Return [X, Y] of the center of cell containing provided text 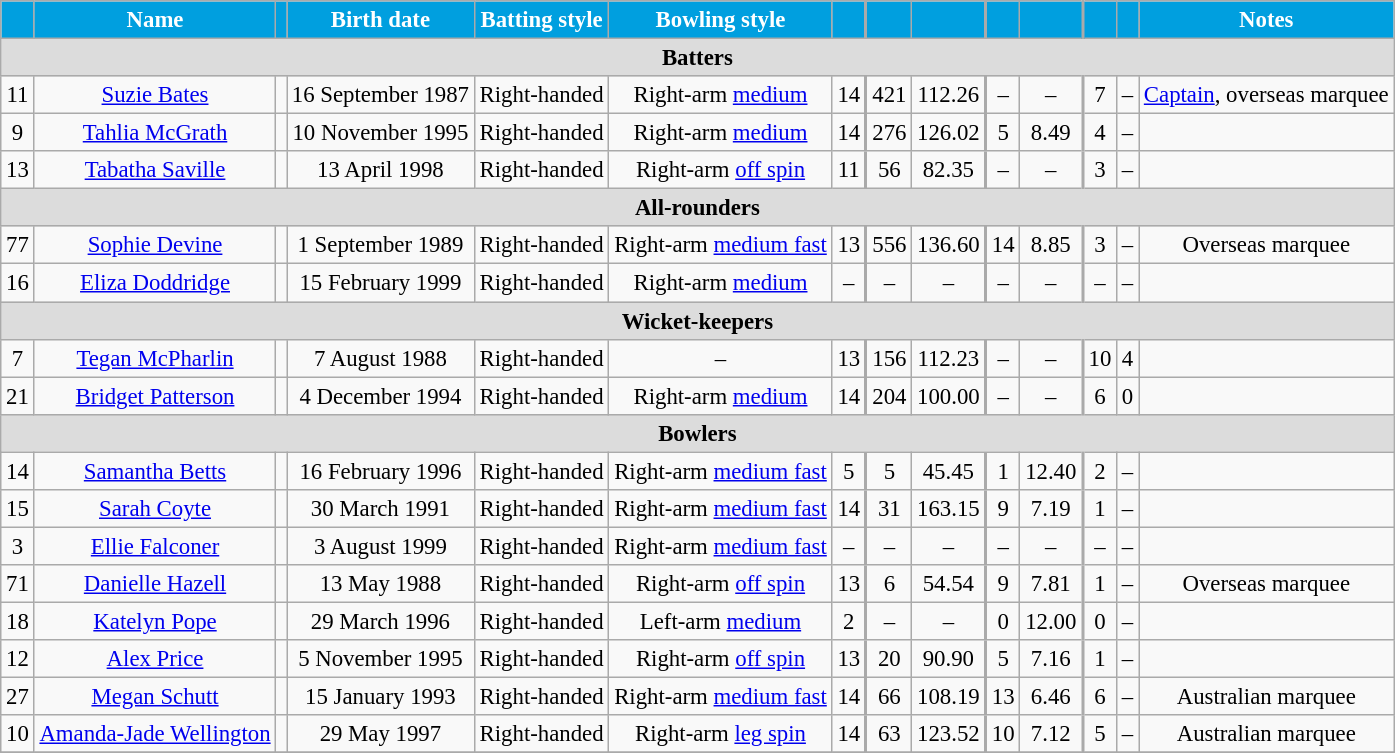
Bowling style [720, 20]
56 [889, 170]
7.16 [1052, 659]
3 August 1999 [381, 546]
90.90 [949, 659]
136.60 [949, 245]
Amanda-Jade Wellington [155, 734]
Batting style [542, 20]
Alex Price [155, 659]
Bowlers [698, 433]
204 [889, 396]
16 [18, 283]
4 December 1994 [381, 396]
8.85 [1052, 245]
Name [155, 20]
100.00 [949, 396]
126.02 [949, 133]
123.52 [949, 734]
13 April 1998 [381, 170]
12.00 [1052, 621]
66 [889, 697]
Batters [698, 58]
Tegan McPharlin [155, 358]
7 August 1988 [381, 358]
Tahlia McGrath [155, 133]
Wicket-keepers [698, 321]
63 [889, 734]
Sarah Coyte [155, 509]
13 May 1988 [381, 584]
15 January 1993 [381, 697]
45.45 [949, 471]
12.40 [1052, 471]
10 November 1995 [381, 133]
29 May 1997 [381, 734]
20 [889, 659]
18 [18, 621]
77 [18, 245]
12 [18, 659]
30 March 1991 [381, 509]
108.19 [949, 697]
Suzie Bates [155, 95]
Sophie Devine [155, 245]
54.54 [949, 584]
15 [18, 509]
Right-arm leg spin [720, 734]
Captain, overseas marquee [1266, 95]
7.81 [1052, 584]
112.26 [949, 95]
7.19 [1052, 509]
16 September 1987 [381, 95]
156 [889, 358]
421 [889, 95]
29 March 1996 [381, 621]
82.35 [949, 170]
6.46 [1052, 697]
Katelyn Pope [155, 621]
16 February 1996 [381, 471]
8.49 [1052, 133]
All-rounders [698, 208]
556 [889, 245]
5 November 1995 [381, 659]
Megan Schutt [155, 697]
15 February 1999 [381, 283]
27 [18, 697]
71 [18, 584]
Birth date [381, 20]
7.12 [1052, 734]
31 [889, 509]
112.23 [949, 358]
Bridget Patterson [155, 396]
21 [18, 396]
Danielle Hazell [155, 584]
Samantha Betts [155, 471]
Eliza Doddridge [155, 283]
276 [889, 133]
Ellie Falconer [155, 546]
Notes [1266, 20]
1 September 1989 [381, 245]
Left-arm medium [720, 621]
163.15 [949, 509]
Tabatha Saville [155, 170]
